Capture the cell that displays the provided text and extract its (X, Y) central coordinate. 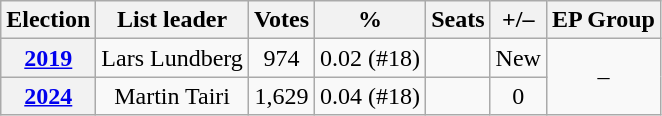
EP Group (603, 20)
2019 (48, 58)
Election (48, 20)
1,629 (281, 96)
New (518, 58)
Seats (458, 20)
0.04 (#18) (370, 96)
0.02 (#18) (370, 58)
+/– (518, 20)
2024 (48, 96)
List leader (172, 20)
Lars Lundberg (172, 58)
– (603, 77)
% (370, 20)
Martin Tairi (172, 96)
0 (518, 96)
974 (281, 58)
Votes (281, 20)
